Provide the (x, y) coordinate of the cell's center where the given text is located.  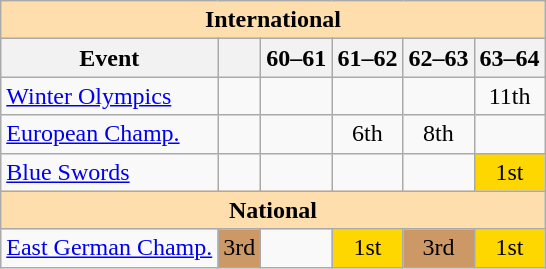
National (273, 210)
8th (438, 134)
Blue Swords (110, 172)
63–64 (510, 58)
Event (110, 58)
62–63 (438, 58)
European Champ. (110, 134)
International (273, 20)
60–61 (296, 58)
11th (510, 96)
61–62 (368, 58)
East German Champ. (110, 248)
6th (368, 134)
Winter Olympics (110, 96)
